Detect which cell encompasses the target text, then output its [X, Y] center coordinate. 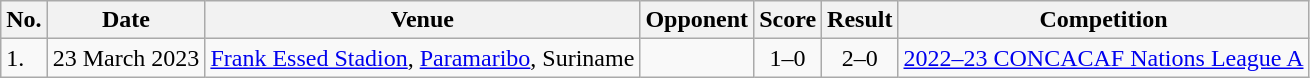
Score [788, 20]
Frank Essed Stadion, Paramaribo, Suriname [422, 58]
No. [24, 20]
2022–23 CONCACAF Nations League A [1104, 58]
Opponent [697, 20]
Competition [1104, 20]
Date [126, 20]
Venue [422, 20]
Result [860, 20]
1–0 [788, 58]
23 March 2023 [126, 58]
2–0 [860, 58]
1. [24, 58]
